Output the [x, y] coordinate of the center of the cell containing the given text.  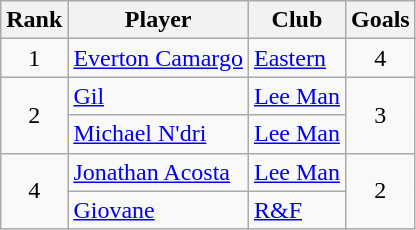
3 [380, 115]
Everton Camargo [158, 58]
Gil [158, 96]
Goals [380, 20]
Club [296, 20]
R&F [296, 210]
Player [158, 20]
Michael N'dri [158, 134]
Rank [34, 20]
1 [34, 58]
Giovane [158, 210]
Eastern [296, 58]
Jonathan Acosta [158, 172]
